Return (x, y) of the center of cell containing provided text 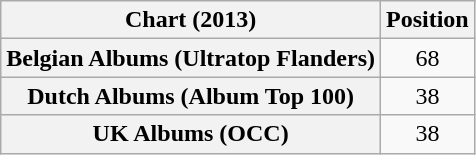
UK Albums (OCC) (191, 134)
Dutch Albums (Album Top 100) (191, 96)
Position (428, 20)
Belgian Albums (Ultratop Flanders) (191, 58)
Chart (2013) (191, 20)
68 (428, 58)
